Extract the (X, Y) coordinate from the center of the cell holding the provided text.  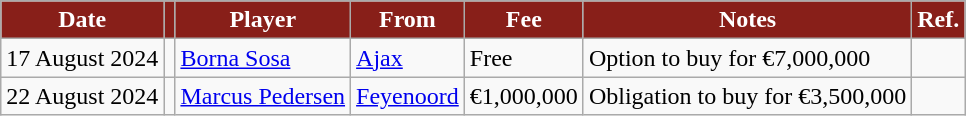
17 August 2024 (82, 58)
Obligation to buy for €3,500,000 (747, 96)
Marcus Pedersen (263, 96)
Free (524, 58)
€1,000,000 (524, 96)
Ajax (408, 58)
Date (82, 20)
Ref. (938, 20)
Fee (524, 20)
22 August 2024 (82, 96)
From (408, 20)
Notes (747, 20)
Feyenoord (408, 96)
Option to buy for €7,000,000 (747, 58)
Player (263, 20)
Borna Sosa (263, 58)
